Find where the given text appears and provide that cell's center as (x, y) coordinate. 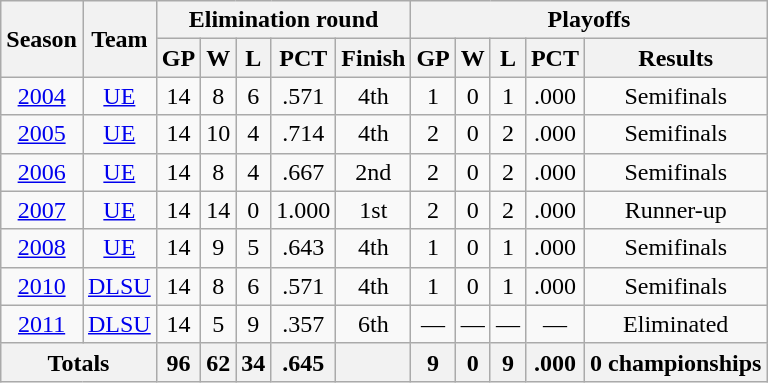
Elimination round (284, 20)
10 (218, 134)
.643 (304, 248)
34 (254, 362)
2005 (42, 134)
0 championships (675, 362)
.667 (304, 172)
.357 (304, 324)
Eliminated (675, 324)
2nd (374, 172)
Season (42, 39)
62 (218, 362)
2011 (42, 324)
Totals (78, 362)
Results (675, 58)
2006 (42, 172)
96 (178, 362)
2007 (42, 210)
1st (374, 210)
6th (374, 324)
.714 (304, 134)
1.000 (304, 210)
Runner-up (675, 210)
2010 (42, 286)
.645 (304, 362)
2004 (42, 96)
Finish (374, 58)
2008 (42, 248)
Team (119, 39)
Playoffs (589, 20)
